Provide the (X, Y) coordinate of the cell's center where the given text is located.  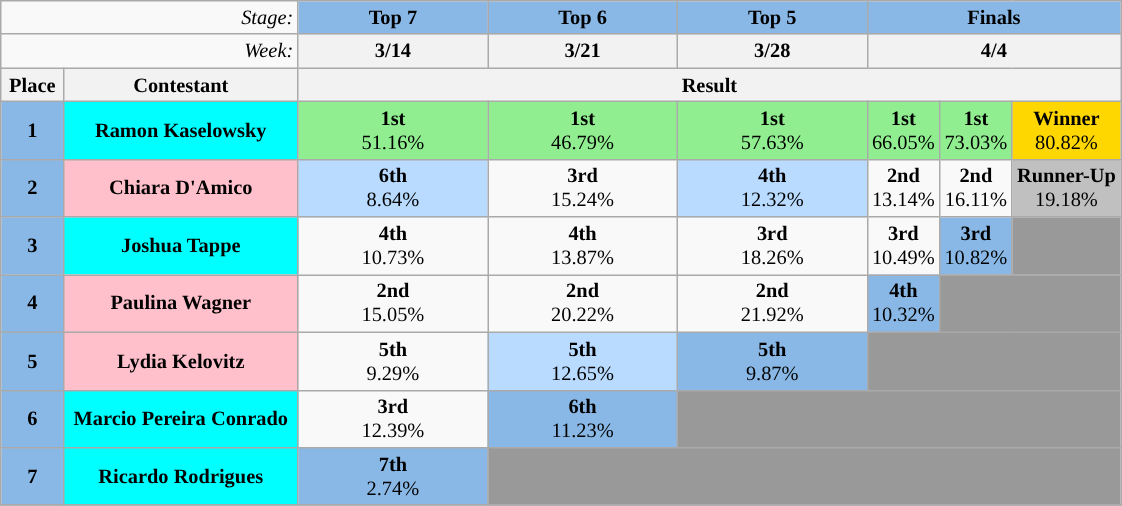
3/14 (393, 51)
7th2.74% (393, 476)
Winner80.82% (1066, 130)
5th9.87% (772, 361)
Paulina Wagner (180, 303)
4 (32, 303)
3 (32, 246)
5th9.29% (393, 361)
1st57.63% (772, 130)
6 (32, 419)
3rd12.39% (393, 419)
1st46.79% (583, 130)
5th12.65% (583, 361)
4/4 (994, 51)
5 (32, 361)
1st51.16% (393, 130)
Finals (994, 17)
Result (710, 85)
Top 5 (772, 17)
4th12.32% (772, 188)
1st66.05% (904, 130)
3rd18.26% (772, 246)
Top 6 (583, 17)
2nd20.22% (583, 303)
Ramon Kaselowsky (180, 130)
3rd10.82% (976, 246)
3/28 (772, 51)
6th11.23% (583, 419)
Place (32, 85)
Top 7 (393, 17)
Contestant (180, 85)
4th10.73% (393, 246)
Joshua Tappe (180, 246)
6th8.64% (393, 188)
2nd15.05% (393, 303)
7 (32, 476)
1st73.03% (976, 130)
Ricardo Rodrigues (180, 476)
2nd21.92% (772, 303)
Stage: (150, 17)
3/21 (583, 51)
1 (32, 130)
4th10.32% (904, 303)
Lydia Kelovitz (180, 361)
2 (32, 188)
Runner-Up19.18% (1066, 188)
2nd13.14% (904, 188)
4th13.87% (583, 246)
Week: (150, 51)
3rd10.49% (904, 246)
3rd15.24% (583, 188)
2nd16.11% (976, 188)
Chiara D'Amico (180, 188)
Marcio Pereira Conrado (180, 419)
